For the text-containing cell, return its midpoint in [x, y] coordinate format. 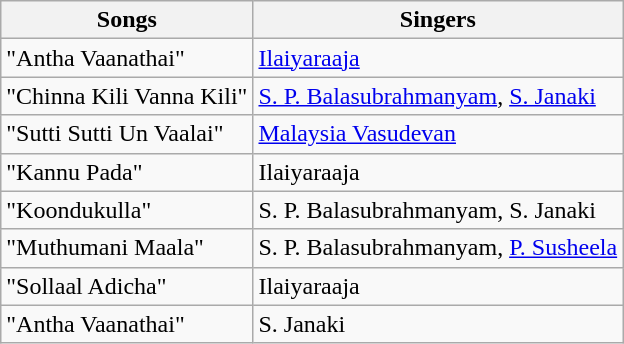
"Muthumani Maala" [127, 248]
Malaysia Vasudevan [438, 134]
S. Janaki [438, 324]
"Koondukulla" [127, 210]
Singers [438, 20]
"Kannu Pada" [127, 172]
"Sollaal Adicha" [127, 286]
S. P. Balasubrahmanyam, P. Susheela [438, 248]
"Sutti Sutti Un Vaalai" [127, 134]
"Chinna Kili Vanna Kili" [127, 96]
Songs [127, 20]
